Return the [X, Y] coordinate for the center point of the cell that contains the specified text.  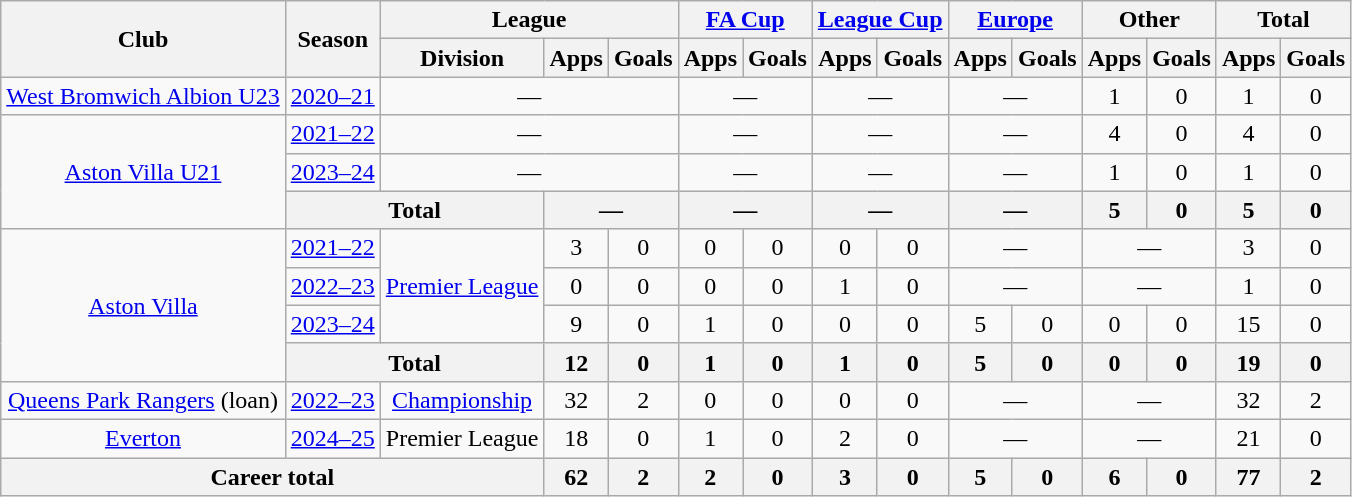
West Bromwich Albion U23 [143, 96]
Aston Villa [143, 305]
Club [143, 39]
2024–25 [332, 438]
9 [576, 324]
Aston Villa U21 [143, 172]
62 [576, 477]
Europe [1015, 20]
18 [576, 438]
Other [1149, 20]
Division [462, 58]
Everton [143, 438]
15 [1248, 324]
19 [1248, 362]
League [529, 20]
21 [1248, 438]
League Cup [880, 20]
6 [1114, 477]
77 [1248, 477]
12 [576, 362]
Championship [462, 400]
2020–21 [332, 96]
Season [332, 39]
FA Cup [745, 20]
Queens Park Rangers (loan) [143, 400]
Career total [272, 477]
